Output the [X, Y] coordinate of the center of the cell containing the given text.  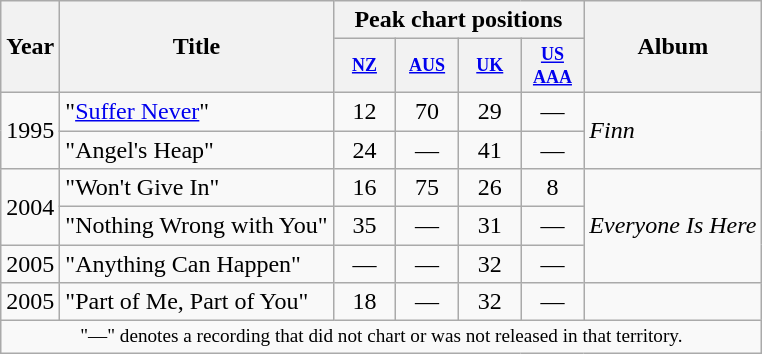
2004 [30, 207]
Finn [673, 130]
Album [673, 47]
24 [364, 150]
29 [490, 111]
"Angel's Heap" [196, 150]
8 [552, 188]
Peak chart positions [458, 20]
12 [364, 111]
AUS [428, 66]
70 [428, 111]
"—" denotes a recording that did not chart or was not released in that territory. [382, 337]
16 [364, 188]
35 [364, 226]
31 [490, 226]
"Suffer Never" [196, 111]
NZ [364, 66]
"Nothing Wrong with You" [196, 226]
Everyone Is Here [673, 226]
UK [490, 66]
1995 [30, 130]
US AAA [552, 66]
"Won't Give In" [196, 188]
26 [490, 188]
"Part of Me, Part of You" [196, 302]
Title [196, 47]
75 [428, 188]
Year [30, 47]
41 [490, 150]
18 [364, 302]
"Anything Can Happen" [196, 264]
